Scan for the cell matching the given text and deliver its [X, Y] coordinate at center. 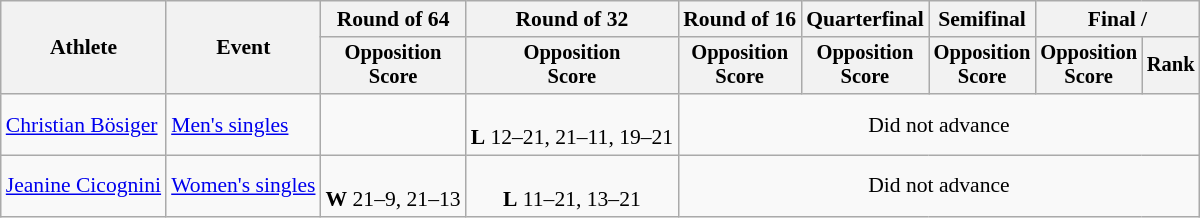
Semifinal [982, 19]
Jeanine Cicognini [84, 186]
L 11–21, 13–21 [572, 186]
Athlete [84, 48]
Men's singles [243, 124]
Round of 64 [394, 19]
Christian Bösiger [84, 124]
Women's singles [243, 186]
W 21–9, 21–13 [394, 186]
L 12–21, 21–11, 19–21 [572, 124]
Final / [1117, 19]
Quarterfinal [865, 19]
Event [243, 48]
Rank [1171, 66]
Round of 16 [740, 19]
Round of 32 [572, 19]
